Pinpoint the cell where the given text exists, returning its [X, Y] midpoint coordinate. 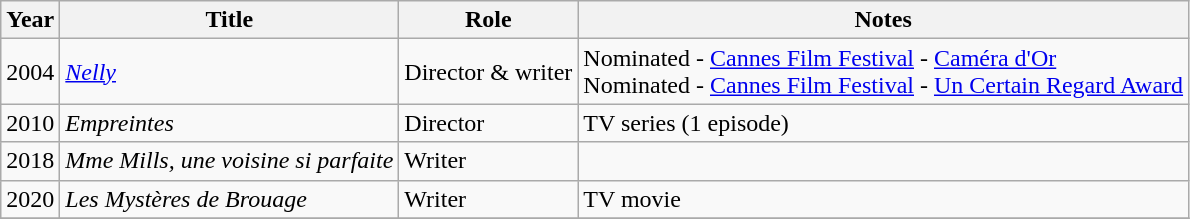
2004 [30, 72]
Notes [884, 20]
2020 [30, 199]
Empreintes [230, 123]
Year [30, 20]
Mme Mills, une voisine si parfaite [230, 161]
TV series (1 episode) [884, 123]
TV movie [884, 199]
2010 [30, 123]
Role [488, 20]
Title [230, 20]
Les Mystères de Brouage [230, 199]
Director & writer [488, 72]
Director [488, 123]
2018 [30, 161]
Nominated - Cannes Film Festival - Caméra d'OrNominated - Cannes Film Festival - Un Certain Regard Award [884, 72]
Nelly [230, 72]
